Locate the cell with the specified text and output its (x, y) center coordinate. 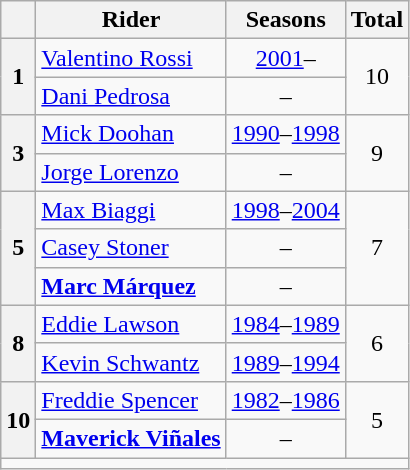
Dani Pedrosa (131, 96)
1998–2004 (286, 210)
1990–1998 (286, 134)
Casey Stoner (131, 248)
1989–1994 (286, 362)
2001– (286, 58)
Seasons (286, 20)
Valentino Rossi (131, 58)
1 (18, 77)
7 (377, 248)
9 (377, 153)
Rider (131, 20)
Kevin Schwantz (131, 362)
Max Biaggi (131, 210)
Eddie Lawson (131, 324)
1984–1989 (286, 324)
Freddie Spencer (131, 400)
Total (377, 20)
6 (377, 343)
Jorge Lorenzo (131, 172)
Mick Doohan (131, 134)
8 (18, 343)
Marc Márquez (131, 286)
Maverick Viñales (131, 438)
3 (18, 153)
1982–1986 (286, 400)
